Provide the [X, Y] coordinate of the cell's center where the given text is located.  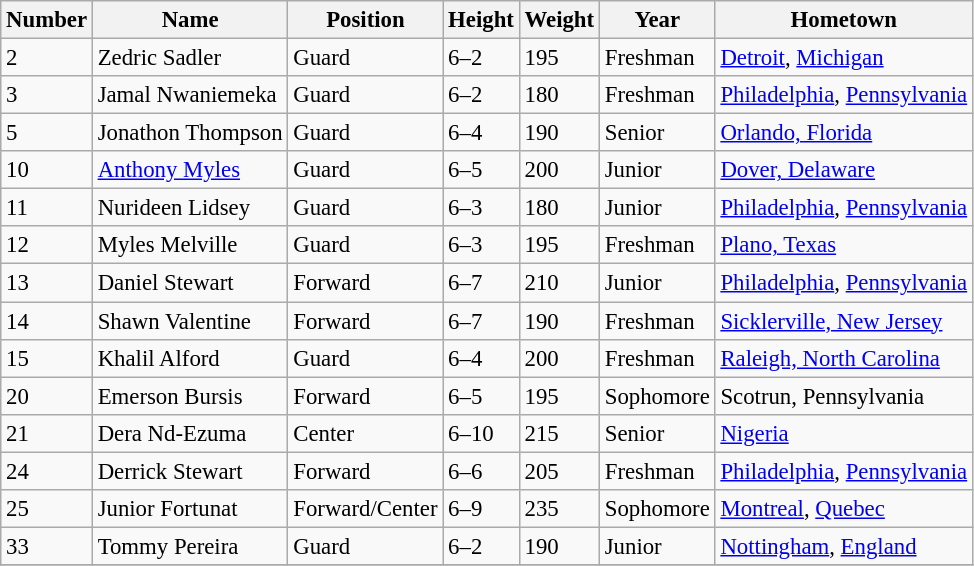
Nottingham, England [844, 546]
Number [47, 20]
Dover, Delaware [844, 170]
Forward/Center [366, 509]
Sicklerville, New Jersey [844, 321]
6–6 [481, 471]
Position [366, 20]
Zedric Sadler [190, 58]
Khalil Alford [190, 358]
Hometown [844, 20]
Myles Melville [190, 245]
3 [47, 95]
Montreal, Quebec [844, 509]
Jonathon Thompson [190, 133]
Name [190, 20]
5 [47, 133]
2 [47, 58]
Daniel Stewart [190, 283]
12 [47, 245]
Raleigh, North Carolina [844, 358]
25 [47, 509]
Nigeria [844, 433]
Junior Fortunat [190, 509]
235 [559, 509]
Height [481, 20]
20 [47, 396]
13 [47, 283]
Tommy Pereira [190, 546]
Orlando, Florida [844, 133]
24 [47, 471]
210 [559, 283]
215 [559, 433]
Dera Nd-Ezuma [190, 433]
Jamal Nwaniemeka [190, 95]
33 [47, 546]
6–9 [481, 509]
Center [366, 433]
Scotrun, Pennsylvania [844, 396]
Emerson Bursis [190, 396]
Nurideen Lidsey [190, 208]
Derrick Stewart [190, 471]
21 [47, 433]
14 [47, 321]
Shawn Valentine [190, 321]
10 [47, 170]
Anthony Myles [190, 170]
Detroit, Michigan [844, 58]
Weight [559, 20]
Plano, Texas [844, 245]
11 [47, 208]
15 [47, 358]
Year [657, 20]
6–10 [481, 433]
205 [559, 471]
